Return (X, Y) of the center of cell containing provided text 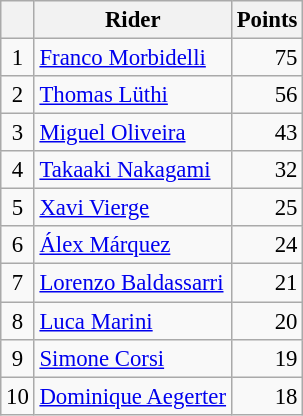
Points (266, 20)
18 (266, 396)
4 (18, 170)
Álex Márquez (132, 245)
21 (266, 283)
8 (18, 321)
5 (18, 208)
24 (266, 245)
Thomas Lüthi (132, 95)
10 (18, 396)
75 (266, 58)
Rider (132, 20)
25 (266, 208)
20 (266, 321)
9 (18, 358)
7 (18, 283)
56 (266, 95)
Simone Corsi (132, 358)
Miguel Oliveira (132, 133)
Luca Marini (132, 321)
1 (18, 58)
Dominique Aegerter (132, 396)
Xavi Vierge (132, 208)
43 (266, 133)
32 (266, 170)
2 (18, 95)
Lorenzo Baldassarri (132, 283)
Franco Morbidelli (132, 58)
19 (266, 358)
3 (18, 133)
6 (18, 245)
Takaaki Nakagami (132, 170)
